Search for the cell housing the specified text and yield its [x, y] center coordinate. 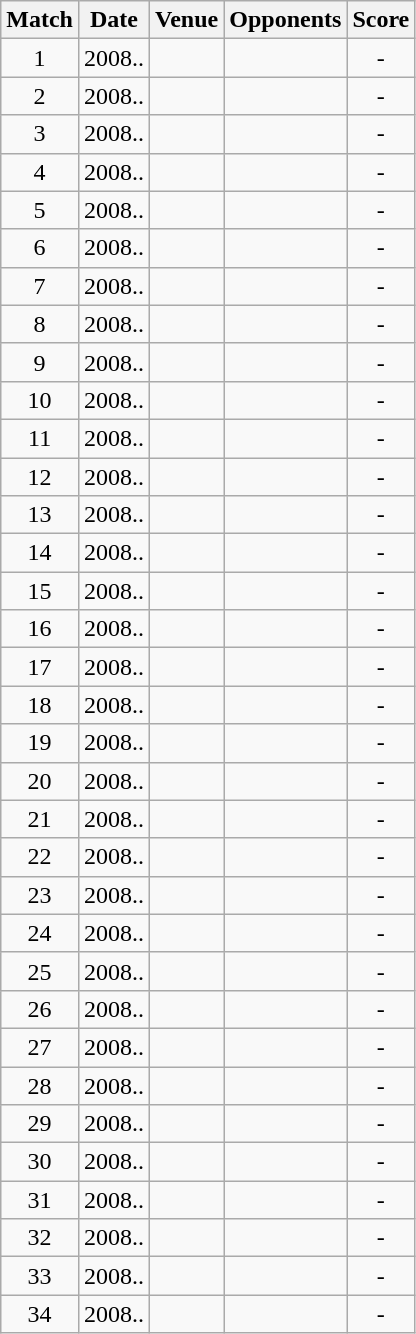
32 [40, 1238]
24 [40, 933]
33 [40, 1276]
12 [40, 477]
26 [40, 1009]
Match [40, 20]
4 [40, 172]
10 [40, 400]
15 [40, 591]
22 [40, 857]
6 [40, 248]
Venue [187, 20]
31 [40, 1200]
19 [40, 743]
28 [40, 1085]
18 [40, 705]
5 [40, 210]
Score [381, 20]
23 [40, 895]
21 [40, 819]
3 [40, 134]
Opponents [286, 20]
1 [40, 58]
20 [40, 781]
8 [40, 324]
11 [40, 438]
27 [40, 1047]
29 [40, 1124]
30 [40, 1162]
7 [40, 286]
16 [40, 629]
9 [40, 362]
14 [40, 553]
25 [40, 971]
17 [40, 667]
2 [40, 96]
13 [40, 515]
34 [40, 1314]
Date [114, 20]
